Find where the given text appears and provide that cell's center as [X, Y] coordinate. 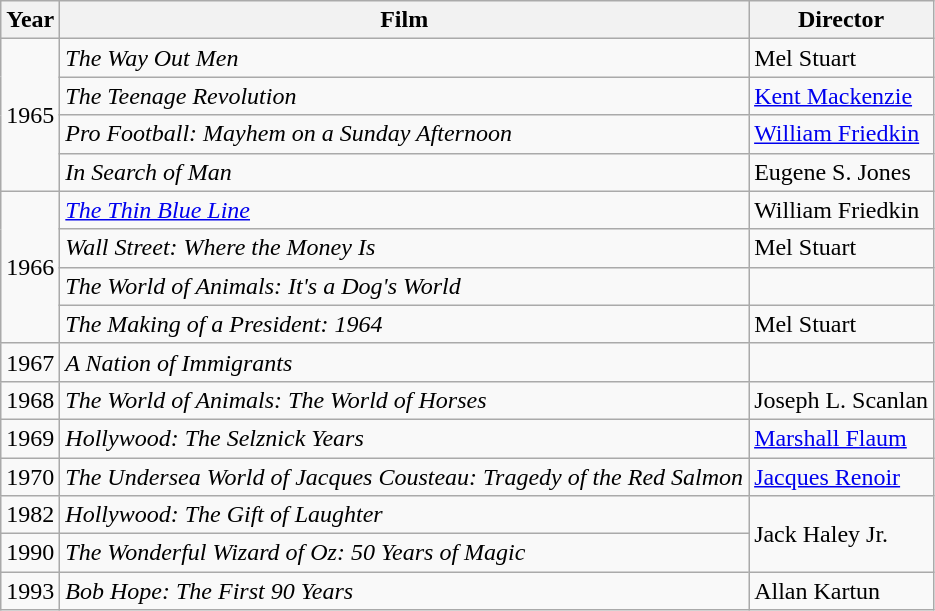
The Undersea World of Jacques Cousteau: Tragedy of the Red Salmon [404, 477]
Jack Haley Jr. [842, 534]
Year [30, 20]
1993 [30, 591]
The Wonderful Wizard of Oz: 50 Years of Magic [404, 553]
1969 [30, 438]
The Way Out Men [404, 58]
The World of Animals: The World of Horses [404, 400]
Eugene S. Jones [842, 172]
1965 [30, 115]
The Teenage Revolution [404, 96]
Bob Hope: The First 90 Years [404, 591]
Joseph L. Scanlan [842, 400]
Director [842, 20]
Hollywood: The Selznick Years [404, 438]
1966 [30, 267]
Pro Football: Mayhem on a Sunday Afternoon [404, 134]
The Thin Blue Line [404, 210]
A Nation of Immigrants [404, 362]
In Search of Man [404, 172]
Kent Mackenzie [842, 96]
1990 [30, 553]
Marshall Flaum [842, 438]
The World of Animals: It's a Dog's World [404, 286]
1967 [30, 362]
Film [404, 20]
1970 [30, 477]
The Making of a President: 1964 [404, 324]
Allan Kartun [842, 591]
Jacques Renoir [842, 477]
Hollywood: The Gift of Laughter [404, 515]
1982 [30, 515]
1968 [30, 400]
Wall Street: Where the Money Is [404, 248]
